Extract the [x, y] coordinate from the center of the cell holding the provided text.  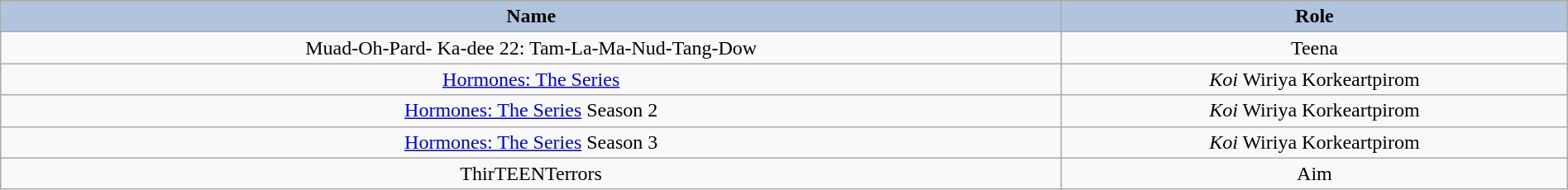
Hormones: The Series [531, 79]
Teena [1315, 48]
Name [531, 17]
Muad-Oh-Pard- Ka-dee 22: Tam-La-Ma-Nud-Tang-Dow [531, 48]
ThirTEENTerrors [531, 173]
Aim [1315, 173]
Hormones: The Series Season 2 [531, 111]
Hormones: The Series Season 3 [531, 142]
Role [1315, 17]
